Capture the cell that displays the provided text and extract its [x, y] central coordinate. 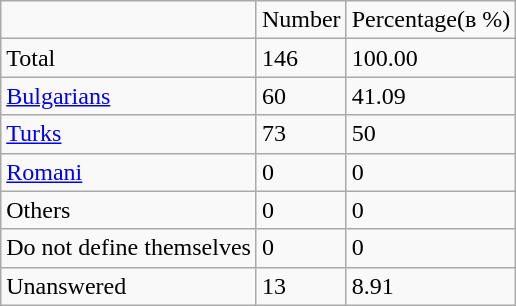
50 [431, 134]
Number [301, 20]
Others [129, 210]
Turks [129, 134]
Percentage(в %) [431, 20]
8.91 [431, 286]
Bulgarians [129, 96]
73 [301, 134]
Unanswered [129, 286]
Total [129, 58]
100.00 [431, 58]
Do not define themselves [129, 248]
41.09 [431, 96]
146 [301, 58]
13 [301, 286]
60 [301, 96]
Romani [129, 172]
